Return [x, y] of the center of cell containing provided text 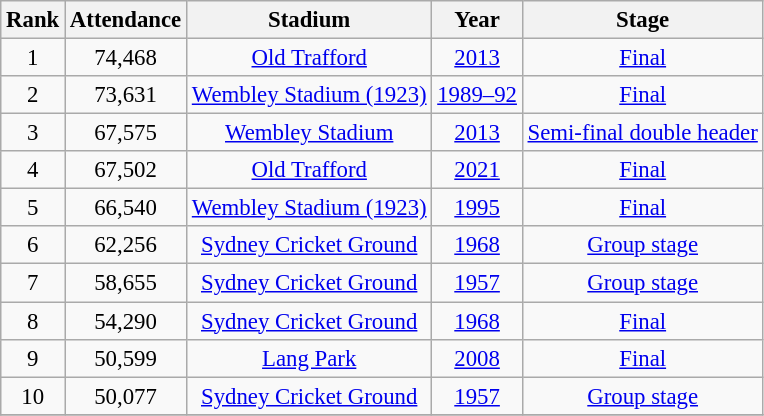
50,077 [126, 396]
74,468 [126, 58]
10 [33, 396]
50,599 [126, 358]
2021 [477, 170]
1989–92 [477, 95]
4 [33, 170]
Stadium [310, 20]
3 [33, 133]
Lang Park [310, 358]
Semi-final double header [642, 133]
8 [33, 321]
Attendance [126, 20]
1995 [477, 208]
5 [33, 208]
67,502 [126, 170]
9 [33, 358]
54,290 [126, 321]
67,575 [126, 133]
66,540 [126, 208]
62,256 [126, 245]
Year [477, 20]
2 [33, 95]
Stage [642, 20]
73,631 [126, 95]
58,655 [126, 283]
Wembley Stadium [310, 133]
Rank [33, 20]
1 [33, 58]
6 [33, 245]
7 [33, 283]
2008 [477, 358]
